For the text-containing cell, return its midpoint in [X, Y] coordinate format. 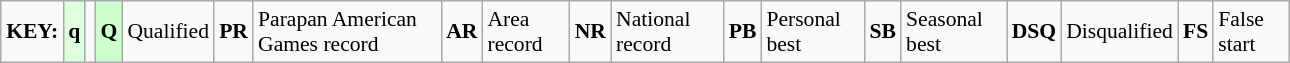
Q [108, 32]
Area record [526, 32]
Seasonal best [954, 32]
NR [590, 32]
q [74, 32]
KEY: [32, 32]
AR [462, 32]
False start [1251, 32]
National record [668, 32]
PR [234, 32]
PB [743, 32]
Personal best [812, 32]
SB [884, 32]
DSQ [1034, 32]
Parapan American Games record [347, 32]
Disqualified [1120, 32]
FS [1196, 32]
Qualified [168, 32]
